Return the (X, Y) coordinate for the center point of the cell that contains the specified text.  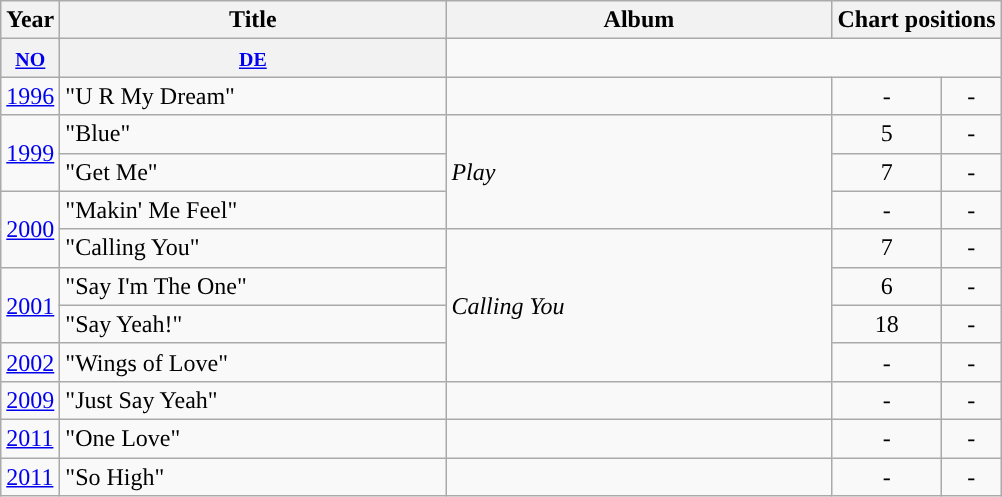
Calling You (639, 305)
6 (887, 286)
"Blue" (253, 134)
"Wings of Love" (253, 362)
"Makin' Me Feel" (253, 210)
Year (30, 20)
"Calling You" (253, 248)
5 (887, 134)
1996 (30, 96)
Play (639, 172)
Chart positions (916, 20)
2002 (30, 362)
"Say I'm The One" (253, 286)
DE (253, 58)
"One Love" (253, 438)
"Just Say Yeah" (253, 400)
Album (639, 20)
Title (253, 20)
1999 (30, 153)
"Get Me" (253, 172)
"So High" (253, 477)
"U R My Dream" (253, 96)
18 (887, 324)
2001 (30, 305)
NO (30, 58)
"Say Yeah!" (253, 324)
2000 (30, 229)
2009 (30, 400)
